Return (X, Y) of the center of cell containing provided text 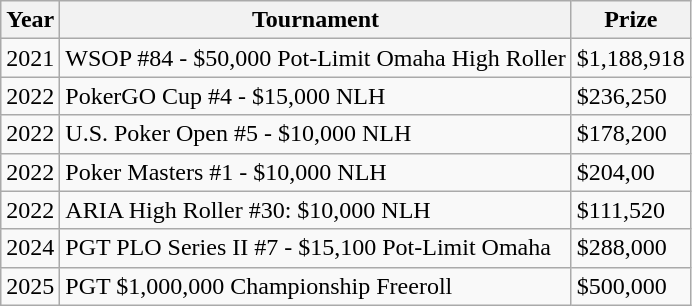
$111,520 (630, 210)
2024 (30, 248)
U.S. Poker Open #5 - $10,000 NLH (316, 134)
2025 (30, 286)
Prize (630, 20)
$288,000 (630, 248)
2021 (30, 58)
PGT $1,000,000 Championship Freeroll (316, 286)
$236,250 (630, 96)
Tournament (316, 20)
$500,000 (630, 286)
$204,00 (630, 172)
PGT PLO Series II #7 - $15,100 Pot-Limit Omaha (316, 248)
ARIA High Roller #30: $10,000 NLH (316, 210)
Poker Masters #1 - $10,000 NLH (316, 172)
$178,200 (630, 134)
PokerGO Cup #4 - $15,000 NLH (316, 96)
$1,188,918 (630, 58)
Year (30, 20)
WSOP #84 - $50,000 Pot-Limit Omaha High Roller (316, 58)
